Find where the given text appears and provide that cell's center as [X, Y] coordinate. 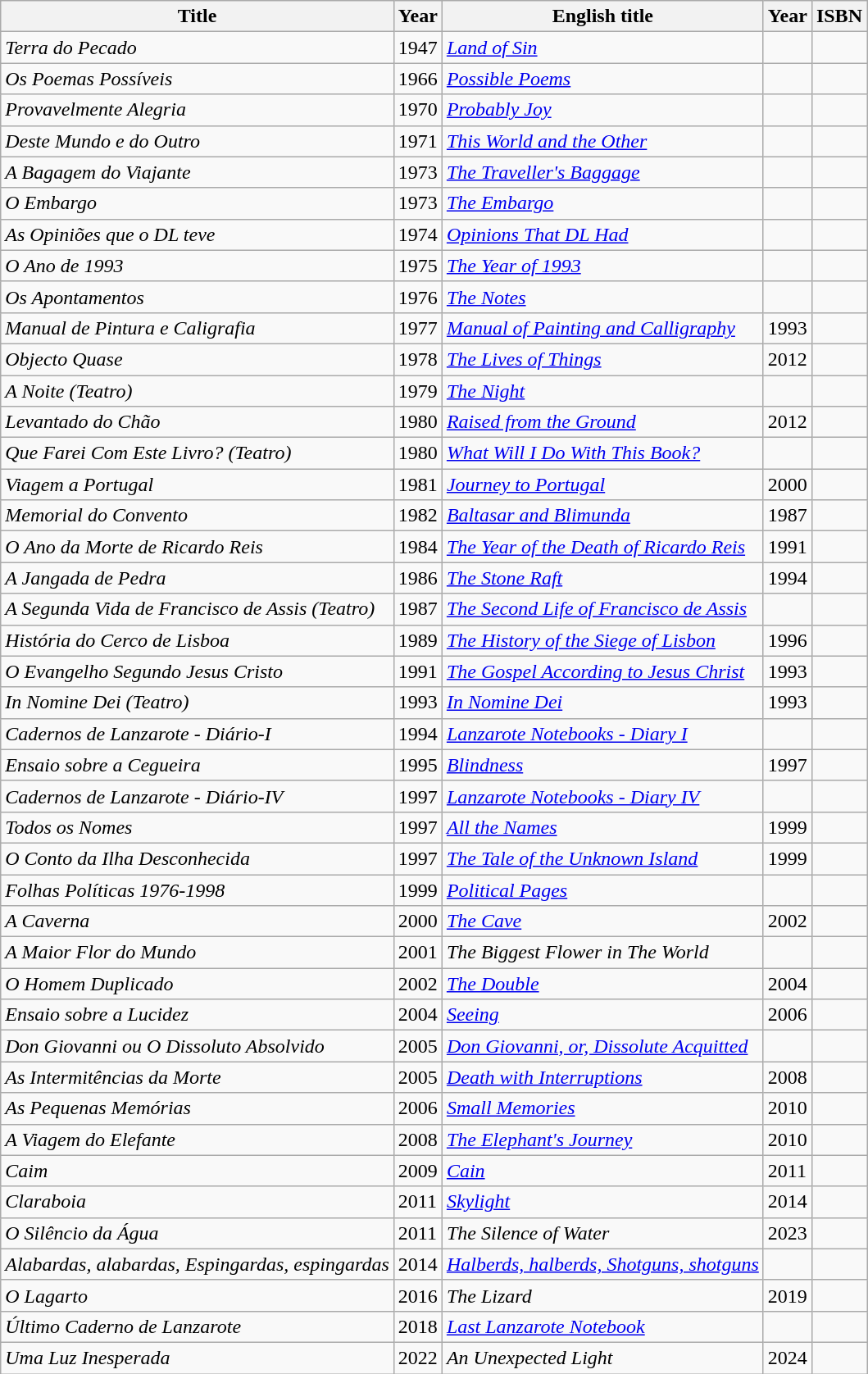
Memorial do Convento [198, 516]
O Ano de 1993 [198, 266]
A Jangada de Pedra [198, 578]
Cadernos de Lanzarote - Diário-I [198, 734]
Viagem a Portugal [198, 485]
English title [602, 16]
Os Apontamentos [198, 297]
Provavelmente Alegria [198, 110]
What Will I Do With This Book? [602, 453]
The Traveller's Baggage [602, 172]
The Elephant's Journey [602, 1140]
1947 [418, 48]
Seeing [602, 1015]
Don Giovanni, or, Dissolute Acquitted [602, 1046]
In Nomine Dei (Teatro) [198, 703]
O Evangelho Segundo Jesus Cristo [198, 671]
The Cave [602, 921]
The Tale of the Unknown Island [602, 858]
Todos os Nomes [198, 827]
Os Poemas Possíveis [198, 79]
O Ano da Morte de Ricardo Reis [198, 547]
As Opiniões que o DL teve [198, 234]
In Nomine Dei [602, 703]
Folhas Políticas 1976-1998 [198, 889]
A Segunda Vida de Francisco de Assis (Teatro) [198, 609]
As Intermitências da Morte [198, 1077]
Last Lanzarote Notebook [602, 1326]
Blindness [602, 765]
The Embargo [602, 203]
A Viagem do Elefante [198, 1140]
1989 [418, 640]
Cadernos de Lanzarote - Diário-IV [198, 796]
Possible Poems [602, 79]
Que Farei Com Este Livro? (Teatro) [198, 453]
Lanzarote Notebooks - Diary I [602, 734]
Terra do Pecado [198, 48]
The Gospel According to Jesus Christ [602, 671]
Cain [602, 1171]
The Double [602, 984]
1966 [418, 79]
2024 [787, 1358]
1981 [418, 485]
2001 [418, 953]
Objecto Quase [198, 359]
Probably Joy [602, 110]
História do Cerco de Lisboa [198, 640]
1978 [418, 359]
1975 [418, 266]
Land of Sin [602, 48]
2022 [418, 1358]
Baltasar and Blimunda [602, 516]
The Stone Raft [602, 578]
Caim [198, 1171]
O Homem Duplicado [198, 984]
Alabardas, alabardas, Espingardas, espingardas [198, 1264]
Ensaio sobre a Cegueira [198, 765]
A Noite (Teatro) [198, 391]
1982 [418, 516]
Ensaio sobre a Lucidez [198, 1015]
A Caverna [198, 921]
1995 [418, 765]
Manual de Pintura e Caligrafia [198, 328]
Opinions That DL Had [602, 234]
1977 [418, 328]
Último Caderno de Lanzarote [198, 1326]
1976 [418, 297]
As Pequenas Memórias [198, 1108]
1971 [418, 141]
2019 [787, 1295]
The Lives of Things [602, 359]
ISBN [839, 16]
Don Giovanni ou O Dissoluto Absolvido [198, 1046]
The Second Life of Francisco de Assis [602, 609]
Lanzarote Notebooks - Diary IV [602, 796]
Deste Mundo e do Outro [198, 141]
O Conto da Ilha Desconhecida [198, 858]
Claraboia [198, 1202]
Skylight [602, 1202]
The Silence of Water [602, 1233]
O Lagarto [198, 1295]
Title [198, 16]
Uma Luz Inesperada [198, 1358]
O Silêncio da Água [198, 1233]
2009 [418, 1171]
A Bagagem do Viajante [198, 172]
1970 [418, 110]
The Year of the Death of Ricardo Reis [602, 547]
Political Pages [602, 889]
1986 [418, 578]
The Night [602, 391]
Raised from the Ground [602, 422]
Small Memories [602, 1108]
2016 [418, 1295]
1996 [787, 640]
The Biggest Flower in The World [602, 953]
The Notes [602, 297]
Journey to Portugal [602, 485]
2018 [418, 1326]
1984 [418, 547]
2023 [787, 1233]
Manual of Painting and Calligraphy [602, 328]
1979 [418, 391]
A Maior Flor do Mundo [198, 953]
All the Names [602, 827]
Death with Interruptions [602, 1077]
The History of the Siege of Lisbon [602, 640]
The Lizard [602, 1295]
This World and the Other [602, 141]
An Unexpected Light [602, 1358]
Levantado do Chão [198, 422]
1974 [418, 234]
The Year of 1993 [602, 266]
O Embargo [198, 203]
Halberds, halberds, Shotguns, shotguns [602, 1264]
